Pinpoint the cell where the given text exists, returning its [X, Y] midpoint coordinate. 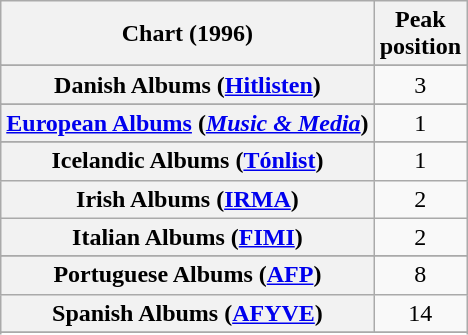
Peakposition [420, 34]
3 [420, 85]
8 [420, 275]
14 [420, 313]
Portuguese Albums (AFP) [188, 275]
Spanish Albums (AFYVE) [188, 313]
Irish Albums (IRMA) [188, 199]
Chart (1996) [188, 34]
European Albums (Music & Media) [188, 123]
Danish Albums (Hitlisten) [188, 85]
Italian Albums (FIMI) [188, 237]
Icelandic Albums (Tónlist) [188, 161]
